Return [X, Y] of the center of cell containing provided text 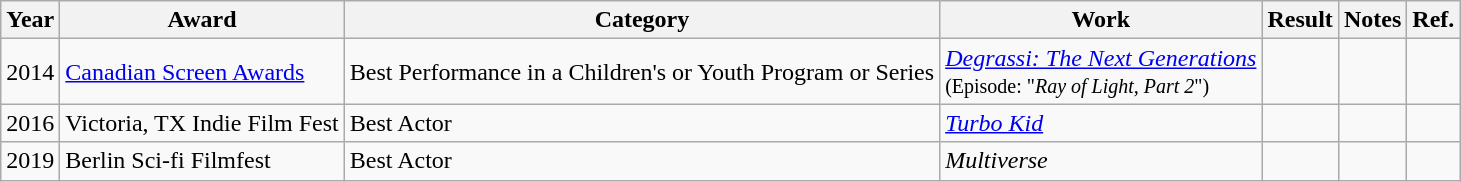
Category [642, 20]
Victoria, TX Indie Film Fest [202, 123]
Berlin Sci-fi Filmfest [202, 161]
Work [1101, 20]
Turbo Kid [1101, 123]
2019 [30, 161]
2016 [30, 123]
Ref. [1434, 20]
Year [30, 20]
Notes [1372, 20]
Award [202, 20]
Multiverse [1101, 161]
2014 [30, 72]
Degrassi: The Next Generations(Episode: "Ray of Light, Part 2") [1101, 72]
Result [1300, 20]
Best Performance in a Children's or Youth Program or Series [642, 72]
Canadian Screen Awards [202, 72]
